Identify which cell holds the provided text, then report its (x, y) central coordinate. 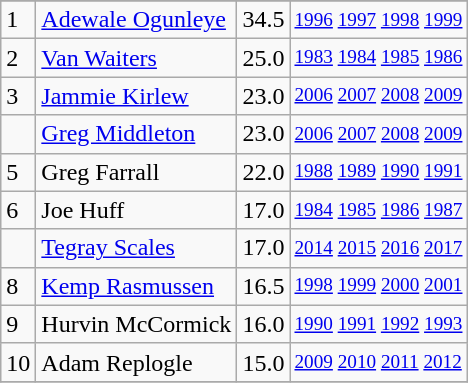
Adam Replogle (136, 362)
3 (18, 96)
2014 2015 2016 2017 (378, 248)
Joe Huff (136, 210)
22.0 (264, 172)
5 (18, 172)
1983 1984 1985 1986 (378, 58)
1 (18, 20)
1990 1991 1992 1993 (378, 324)
10 (18, 362)
25.0 (264, 58)
16.0 (264, 324)
Kemp Rasmussen (136, 286)
34.5 (264, 20)
1984 1985 1986 1987 (378, 210)
Tegray Scales (136, 248)
8 (18, 286)
9 (18, 324)
Adewale Ogunleye (136, 20)
2009 2010 2011 2012 (378, 362)
Van Waiters (136, 58)
Jammie Kirlew (136, 96)
2 (18, 58)
15.0 (264, 362)
Hurvin McCormick (136, 324)
1998 1999 2000 2001 (378, 286)
16.5 (264, 286)
1988 1989 1990 1991 (378, 172)
Greg Middleton (136, 134)
6 (18, 210)
Greg Farrall (136, 172)
1996 1997 1998 1999 (378, 20)
